From the cell containing the given text, extract its center point as [x, y] coordinate. 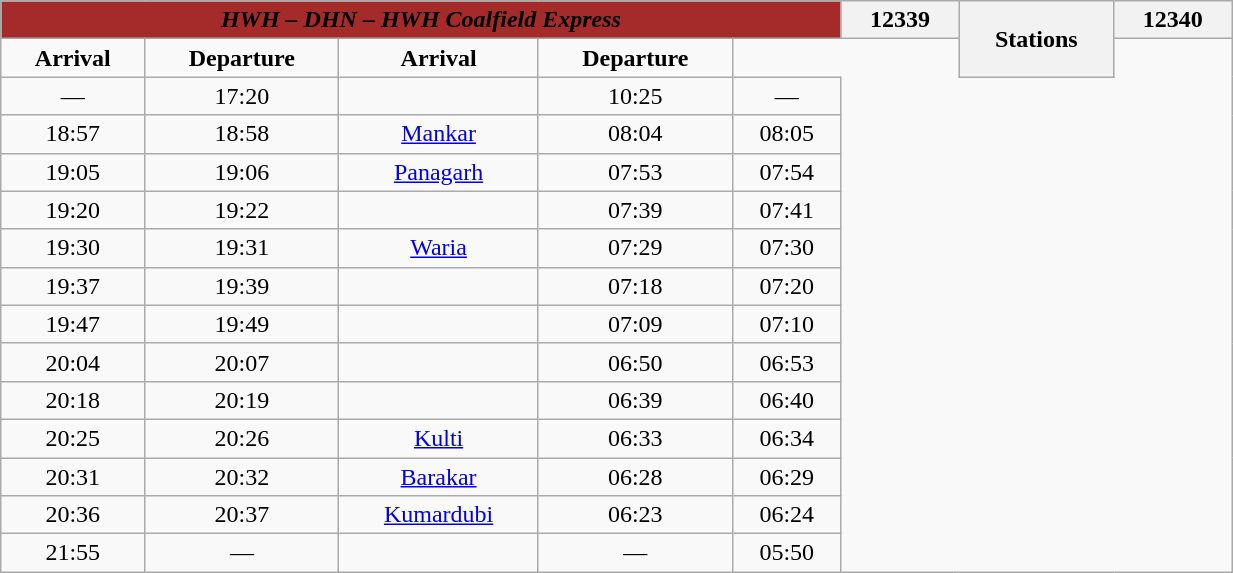
06:39 [635, 400]
Kulti [438, 438]
08:04 [635, 134]
19:39 [242, 286]
06:29 [786, 477]
12340 [1173, 20]
20:26 [242, 438]
18:57 [73, 134]
07:09 [635, 324]
Stations [1036, 39]
HWH – DHN – HWH Coalfield Express [421, 20]
06:40 [786, 400]
19:05 [73, 172]
06:24 [786, 515]
20:07 [242, 362]
Panagarh [438, 172]
06:34 [786, 438]
07:29 [635, 248]
19:20 [73, 210]
Barakar [438, 477]
07:20 [786, 286]
Mankar [438, 134]
19:37 [73, 286]
07:39 [635, 210]
19:49 [242, 324]
19:47 [73, 324]
06:28 [635, 477]
08:05 [786, 134]
Kumardubi [438, 515]
20:19 [242, 400]
20:36 [73, 515]
07:30 [786, 248]
07:41 [786, 210]
20:31 [73, 477]
10:25 [635, 96]
20:18 [73, 400]
20:32 [242, 477]
12339 [900, 20]
06:50 [635, 362]
19:30 [73, 248]
19:31 [242, 248]
20:04 [73, 362]
18:58 [242, 134]
20:25 [73, 438]
Waria [438, 248]
21:55 [73, 553]
19:06 [242, 172]
07:18 [635, 286]
20:37 [242, 515]
06:23 [635, 515]
07:53 [635, 172]
19:22 [242, 210]
07:54 [786, 172]
06:33 [635, 438]
17:20 [242, 96]
06:53 [786, 362]
07:10 [786, 324]
05:50 [786, 553]
